Identify which cell holds the provided text, then report its (X, Y) central coordinate. 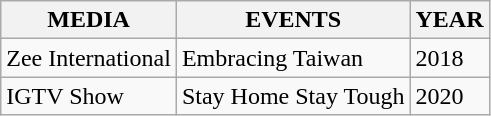
EVENTS (293, 20)
2020 (450, 96)
Stay Home Stay Tough (293, 96)
2018 (450, 58)
Zee International (89, 58)
MEDIA (89, 20)
Embracing Taiwan (293, 58)
YEAR (450, 20)
IGTV Show (89, 96)
